Scan for the cell matching the given text and deliver its [x, y] coordinate at center. 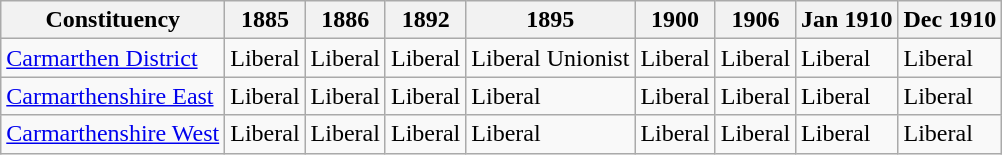
Jan 1910 [847, 20]
Carmarthen District [113, 58]
Dec 1910 [950, 20]
Liberal Unionist [550, 58]
1895 [550, 20]
1906 [755, 20]
1900 [675, 20]
Carmarthenshire West [113, 134]
1885 [265, 20]
1892 [425, 20]
Constituency [113, 20]
Carmarthenshire East [113, 96]
1886 [345, 20]
